Return the (x, y) coordinate for the center point of the cell that contains the specified text.  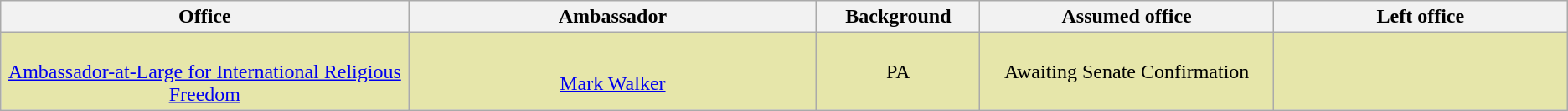
Ambassador (613, 17)
Awaiting Senate Confirmation (1127, 71)
Assumed office (1127, 17)
Mark Walker (613, 71)
Office (204, 17)
Left office (1421, 17)
Ambassador-at-Large for International Religious Freedom (204, 71)
Background (898, 17)
PA (898, 71)
